Return the [x, y] coordinate for the center point of the cell that contains the specified text.  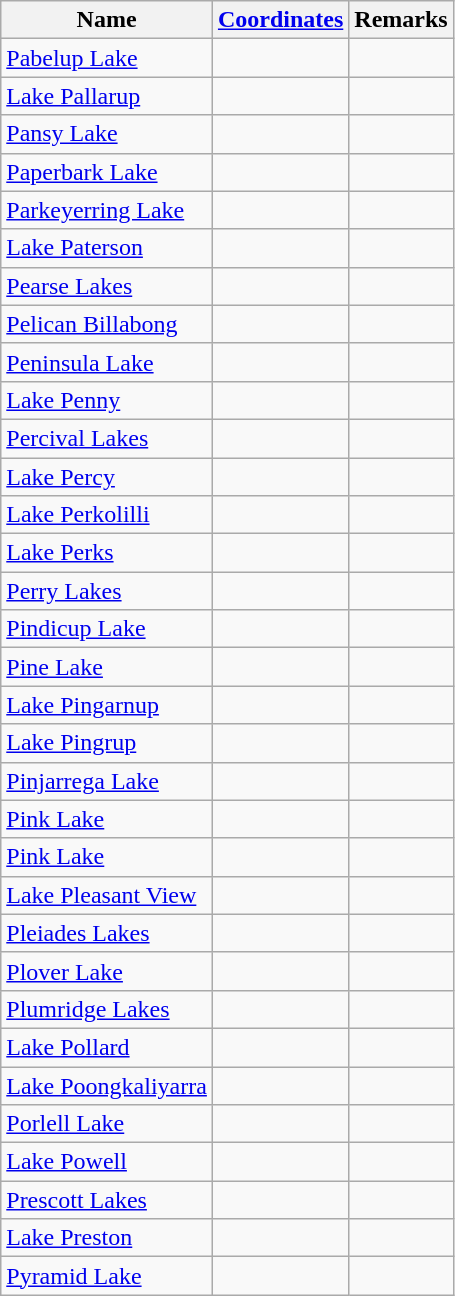
Plover Lake [107, 971]
Coordinates [280, 20]
Pyramid Lake [107, 1276]
Porlell Lake [107, 1124]
Paperbark Lake [107, 172]
Lake Pingrup [107, 743]
Pinjarrega Lake [107, 781]
Lake Preston [107, 1238]
Peninsula Lake [107, 362]
Lake Poongkaliyarra [107, 1085]
Lake Paterson [107, 248]
Pelican Billabong [107, 324]
Pansy Lake [107, 134]
Parkeyerring Lake [107, 210]
Lake Pollard [107, 1047]
Pearse Lakes [107, 286]
Lake Pingarnup [107, 705]
Lake Percy [107, 477]
Lake Pallarup [107, 96]
Lake Penny [107, 400]
Lake Perks [107, 553]
Lake Powell [107, 1162]
Pleiades Lakes [107, 933]
Pindicup Lake [107, 629]
Remarks [401, 20]
Lake Perkolilli [107, 515]
Perry Lakes [107, 591]
Prescott Lakes [107, 1200]
Plumridge Lakes [107, 1009]
Pabelup Lake [107, 58]
Name [107, 20]
Pine Lake [107, 667]
Lake Pleasant View [107, 895]
Percival Lakes [107, 438]
